Find where the given text appears and provide that cell's center as [X, Y] coordinate. 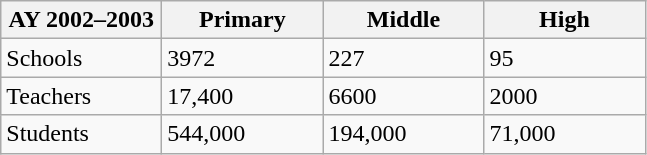
Students [82, 134]
6600 [404, 96]
High [564, 20]
544,000 [242, 134]
194,000 [404, 134]
AY 2002–2003 [82, 20]
17,400 [242, 96]
Schools [82, 58]
Middle [404, 20]
227 [404, 58]
95 [564, 58]
2000 [564, 96]
3972 [242, 58]
Primary [242, 20]
71,000 [564, 134]
Teachers [82, 96]
